Search for the cell housing the specified text and yield its (x, y) center coordinate. 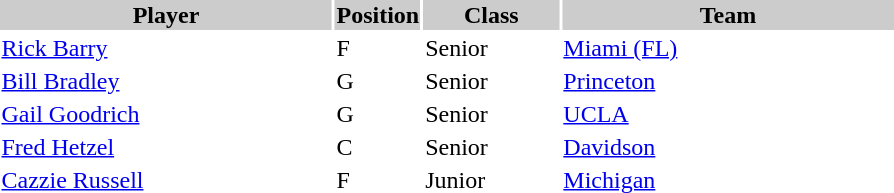
Princeton (728, 81)
Player (166, 15)
F (378, 48)
Gail Goodrich (166, 114)
Miami (FL) (728, 48)
UCLA (728, 114)
Team (728, 15)
Class (492, 15)
C (378, 147)
Rick Barry (166, 48)
Fred Hetzel (166, 147)
Davidson (728, 147)
Position (378, 15)
Bill Bradley (166, 81)
